Provide the [X, Y] coordinate of the cell's center where the given text is located.  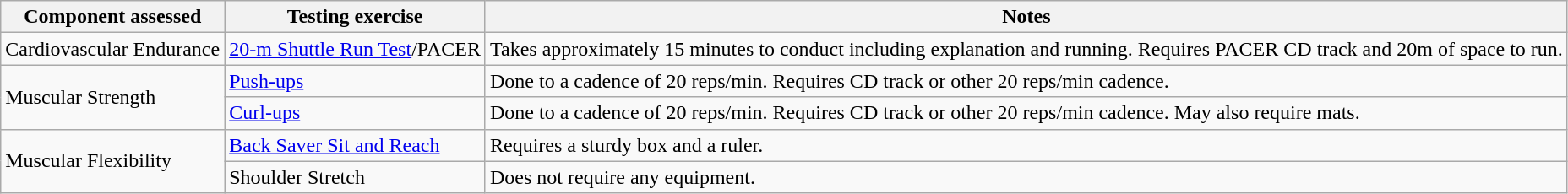
20-m Shuttle Run Test/PACER [355, 49]
Done to a cadence of 20 reps/min. Requires CD track or other 20 reps/min cadence. [1026, 81]
Cardiovascular Endurance [113, 49]
Muscular Flexibility [113, 161]
Push-ups [355, 81]
Back Saver Sit and Reach [355, 145]
Requires a sturdy box and a ruler. [1026, 145]
Done to a cadence of 20 reps/min. Requires CD track or other 20 reps/min cadence. May also require mats. [1026, 113]
Testing exercise [355, 17]
Does not require any equipment. [1026, 177]
Takes approximately 15 minutes to conduct including explanation and running. Requires PACER CD track and 20m of space to run. [1026, 49]
Curl-ups [355, 113]
Muscular Strength [113, 97]
Notes [1026, 17]
Shoulder Stretch [355, 177]
Component assessed [113, 17]
